Provide the (X, Y) coordinate of the cell's center where the given text is located.  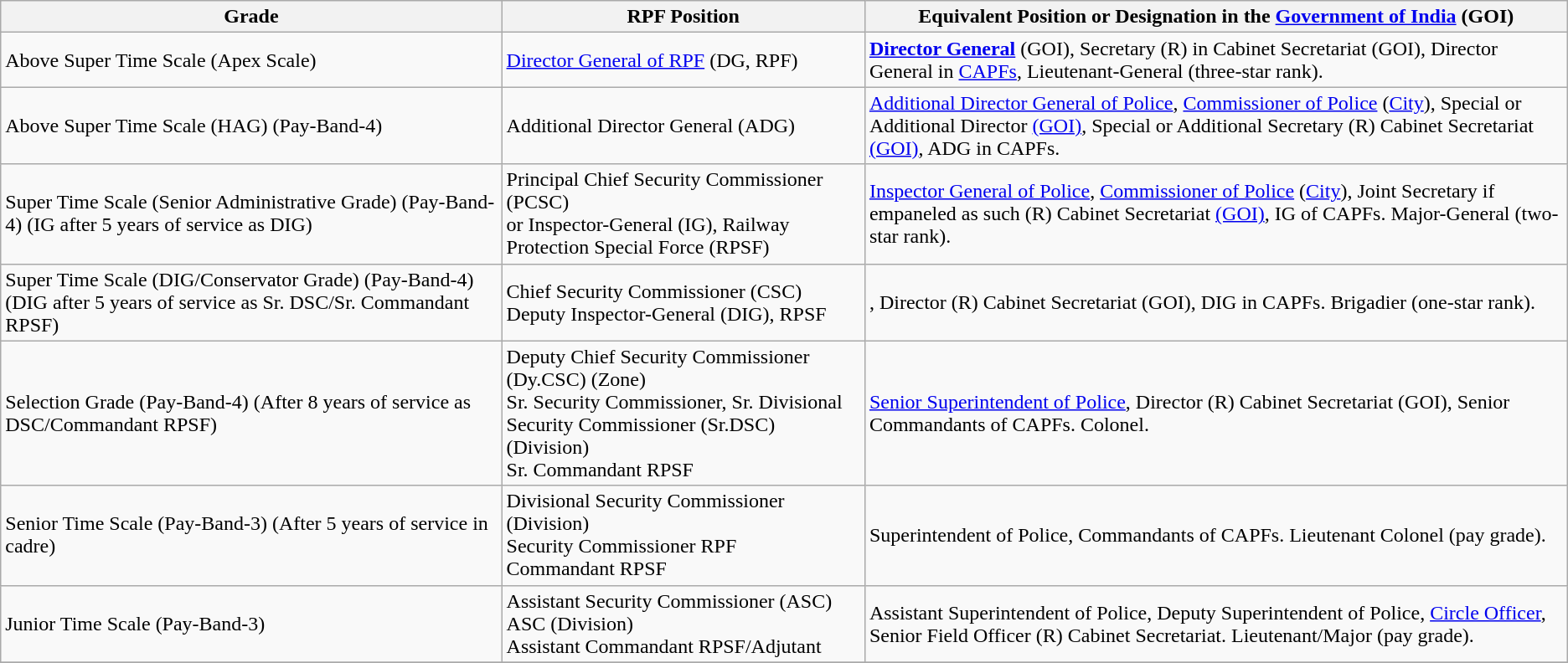
Super Time Scale (DIG/Conservator Grade) (Pay-Band-4) (DIG after 5 years of service as Sr. DSC/Sr. Commandant RPSF) (251, 302)
RPF Position (683, 17)
Junior Time Scale (Pay-Band-3) (251, 624)
Selection Grade (Pay-Band-4) (After 8 years of service as DSC/Commandant RPSF) (251, 414)
Chief Security Commissioner (CSC) Deputy Inspector-General (DIG), RPSF (683, 302)
Director General (GOI), Secretary (R) in Cabinet Secretariat (GOI), Director General in CAPFs, Lieutenant-General (three-star rank). (1216, 60)
Superintendent of Police, Commandants of CAPFs. Lieutenant Colonel (pay grade). (1216, 536)
Assistant Security Commissioner (ASC)ASC (Division)Assistant Commandant RPSF/Adjutant (683, 624)
Additional Director General (ADG) (683, 126)
Above Super Time Scale (Apex Scale) (251, 60)
Divisional Security Commissioner (Division)Security Commissioner RPFCommandant RPSF (683, 536)
, Director (R) Cabinet Secretariat (GOI), DIG in CAPFs. Brigadier (one-star rank). (1216, 302)
Director General of RPF (DG, RPF) (683, 60)
Principal Chief Security Commissioner (PCSC) or Inspector-General (IG), Railway Protection Special Force (RPSF) (683, 214)
Equivalent Position or Designation in the Government of India (GOI) (1216, 17)
Grade (251, 17)
Senior Superintendent of Police, Director (R) Cabinet Secretariat (GOI), Senior Commandants of CAPFs. Colonel. (1216, 414)
Above Super Time Scale (HAG) (Pay-Band-4) (251, 126)
Super Time Scale (Senior Administrative Grade) (Pay-Band-4) (IG after 5 years of service as DIG) (251, 214)
Senior Time Scale (Pay-Band-3) (After 5 years of service in cadre) (251, 536)
